Return the [X, Y] coordinate for the center point of the cell that contains the specified text.  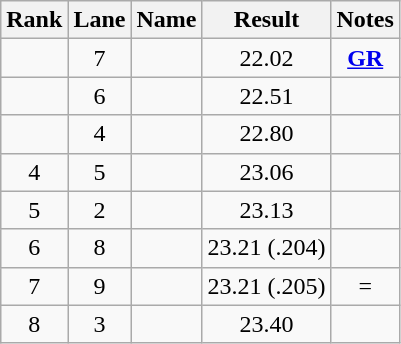
Rank [34, 20]
3 [100, 324]
23.06 [266, 172]
22.80 [266, 134]
Result [266, 20]
Name [166, 20]
2 [100, 210]
23.21 (.205) [266, 286]
23.40 [266, 324]
22.02 [266, 58]
9 [100, 286]
= [365, 286]
Notes [365, 20]
22.51 [266, 96]
23.21 (.204) [266, 248]
23.13 [266, 210]
Lane [100, 20]
GR [365, 58]
